Search for the cell housing the specified text and yield its (x, y) center coordinate. 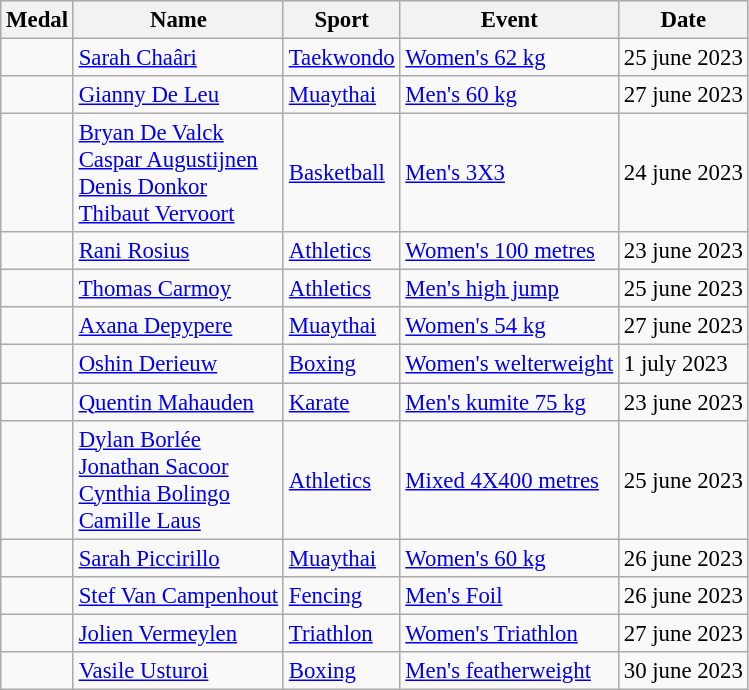
Women's 60 kg (509, 558)
Sarah Piccirillo (178, 558)
Triathlon (342, 633)
Women's Triathlon (509, 633)
Women's welterweight (509, 364)
1 july 2023 (684, 364)
Taekwondo (342, 58)
Date (684, 20)
Gianny De Leu (178, 95)
Stef Van Campenhout (178, 595)
Women's 62 kg (509, 58)
Men's featherweight (509, 671)
Medal (38, 20)
Bryan De ValckCaspar AugustijnenDenis DonkorThibaut Vervoort (178, 174)
Men's Foil (509, 595)
Men's high jump (509, 289)
Vasile Usturoi (178, 671)
Rani Rosius (178, 251)
Axana Depypere (178, 327)
Women's 100 metres (509, 251)
Event (509, 20)
Oshin Derieuw (178, 364)
Sarah Chaâri (178, 58)
Name (178, 20)
Men's kumite 75 kg (509, 402)
Jolien Vermeylen (178, 633)
Men's 3X3 (509, 174)
Quentin Mahauden (178, 402)
30 june 2023 (684, 671)
Basketball (342, 174)
Mixed 4X400 metres (509, 480)
24 june 2023 (684, 174)
Sport (342, 20)
Fencing (342, 595)
Men's 60 kg (509, 95)
Dylan BorléeJonathan SacoorCynthia BolingoCamille Laus (178, 480)
Thomas Carmoy (178, 289)
Karate (342, 402)
Women's 54 kg (509, 327)
